Determine the [x, y] coordinate at the center of the cell enclosing the given text.  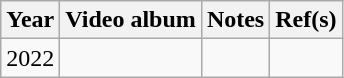
Notes [235, 20]
2022 [30, 58]
Year [30, 20]
Video album [131, 20]
Ref(s) [306, 20]
